Provide the [X, Y] coordinate of the cell's center where the given text is located.  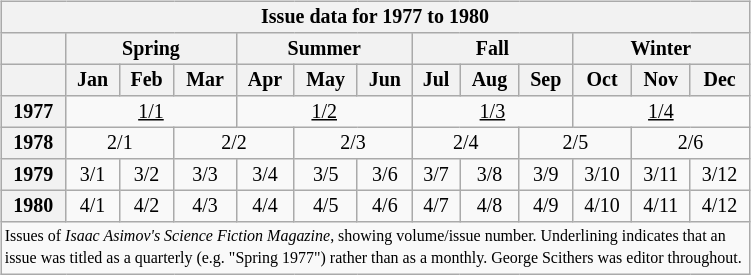
3/5 [326, 174]
4/4 [265, 206]
4/3 [205, 206]
4/6 [384, 206]
3/7 [436, 174]
May [326, 80]
1/2 [324, 112]
Nov [661, 80]
4/8 [490, 206]
Oct [602, 80]
3/4 [265, 174]
3/9 [546, 174]
3/6 [384, 174]
4/1 [92, 206]
3/10 [602, 174]
1980 [34, 206]
3/8 [490, 174]
Dec [720, 80]
2/2 [234, 144]
3/3 [205, 174]
Winter [660, 48]
Fall [492, 48]
4/11 [661, 206]
1/4 [660, 112]
1977 [34, 112]
1/1 [151, 112]
2/6 [691, 144]
Jan [92, 80]
4/12 [720, 206]
1979 [34, 174]
4/9 [546, 206]
Apr [265, 80]
4/2 [146, 206]
2/5 [576, 144]
1/3 [492, 112]
3/11 [661, 174]
Aug [490, 80]
2/4 [466, 144]
Mar [205, 80]
4/7 [436, 206]
Spring [151, 48]
Jul [436, 80]
Sep [546, 80]
3/2 [146, 174]
Jun [384, 80]
3/12 [720, 174]
3/1 [92, 174]
2/1 [120, 144]
Issue data for 1977 to 1980 [375, 18]
Feb [146, 80]
4/5 [326, 206]
2/3 [353, 144]
1978 [34, 144]
Summer [324, 48]
4/10 [602, 206]
